Return the [x, y] coordinate for the center point of the cell that contains the specified text.  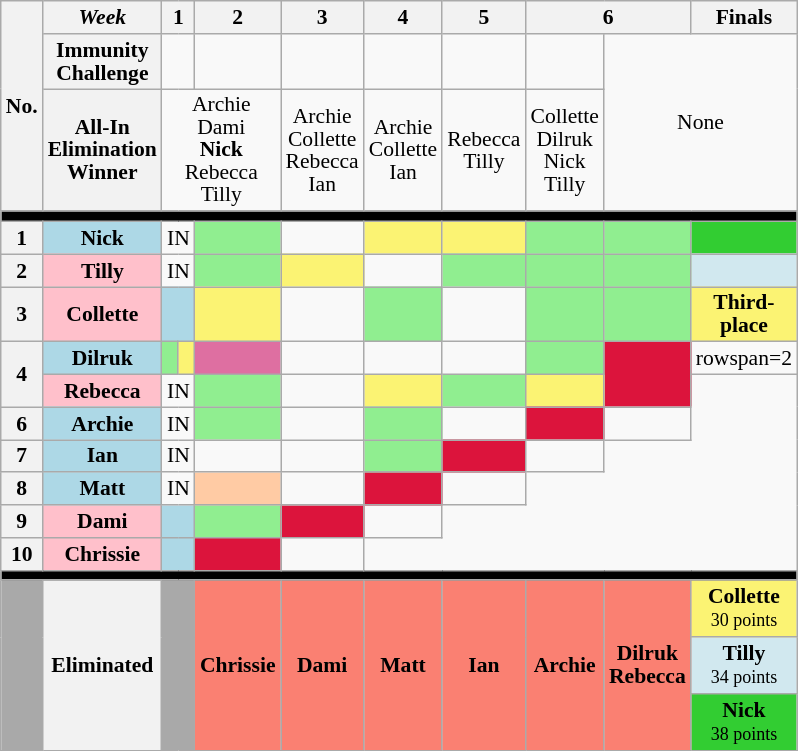
Rebecca [102, 392]
9 [22, 522]
Collette [102, 314]
Nick [102, 238]
Collette30 points [744, 610]
Dilruk [102, 358]
ArchieColletteRebeccaIan [322, 150]
DilrukRebecca [648, 666]
Tilly34 points [744, 666]
5 [484, 18]
Week [102, 18]
10 [22, 554]
All-InEliminationWinner [102, 150]
Tilly [102, 270]
7 [22, 456]
8 [22, 490]
ArchieDamiNickRebeccaTilly [222, 150]
No. [22, 106]
Finals [744, 18]
Nick38 points [744, 722]
ImmunityChallenge [102, 62]
ColletteDilrukNickTilly [564, 150]
Eliminated [102, 666]
rowspan=2 [744, 358]
None [700, 123]
Third-place [744, 314]
RebeccaTilly [484, 150]
ArchieColletteIan [403, 150]
